Capture the cell that displays the provided text and extract its [x, y] central coordinate. 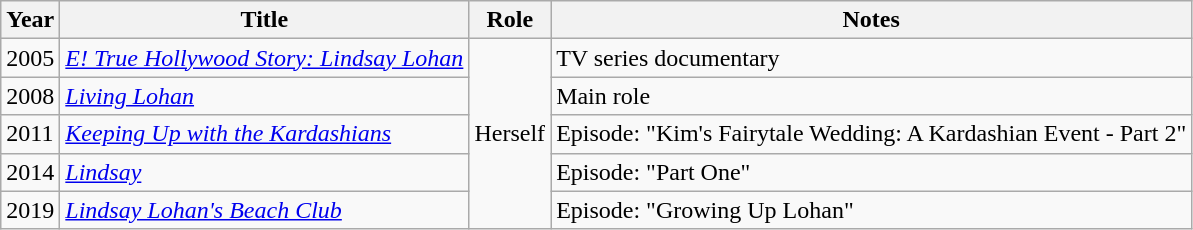
2008 [30, 96]
Living Lohan [264, 96]
Herself [510, 134]
Role [510, 20]
Episode: "Kim's Fairytale Wedding: A Kardashian Event - Part 2" [872, 134]
Episode: "Growing Up Lohan" [872, 210]
Lindsay [264, 172]
Lindsay Lohan's Beach Club [264, 210]
Keeping Up with the Kardashians [264, 134]
TV series documentary [872, 58]
2005 [30, 58]
2011 [30, 134]
2019 [30, 210]
Year [30, 20]
Title [264, 20]
2014 [30, 172]
Notes [872, 20]
E! True Hollywood Story: Lindsay Lohan [264, 58]
Main role [872, 96]
Episode: "Part One" [872, 172]
